Extract the (X, Y) coordinate from the center of the cell holding the provided text.  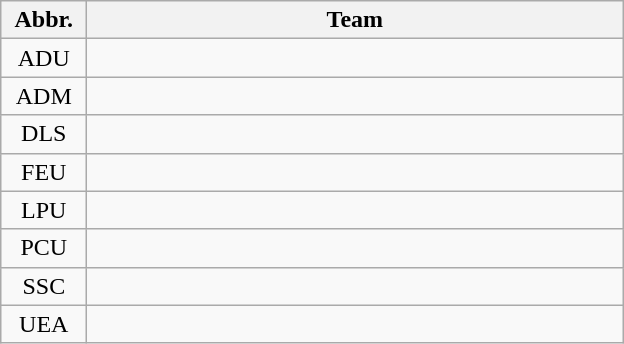
Abbr. (44, 20)
ADU (44, 58)
UEA (44, 324)
Team (355, 20)
DLS (44, 134)
FEU (44, 172)
LPU (44, 210)
PCU (44, 248)
SSC (44, 286)
ADM (44, 96)
